Scan for the cell matching the given text and deliver its (x, y) coordinate at center. 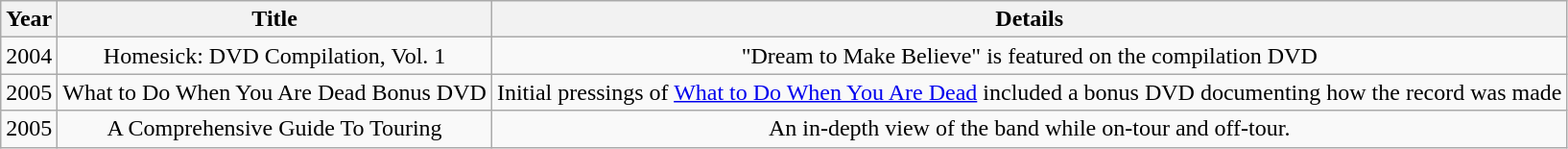
Details (1029, 19)
What to Do When You Are Dead Bonus DVD (274, 92)
"Dream to Make Believe" is featured on the compilation DVD (1029, 56)
Year (29, 19)
A Comprehensive Guide To Touring (274, 129)
Initial pressings of What to Do When You Are Dead included a bonus DVD documenting how the record was made (1029, 92)
An in-depth view of the band while on-tour and off-tour. (1029, 129)
2004 (29, 56)
Homesick: DVD Compilation, Vol. 1 (274, 56)
Title (274, 19)
